Detect which cell encompasses the target text, then output its (x, y) center coordinate. 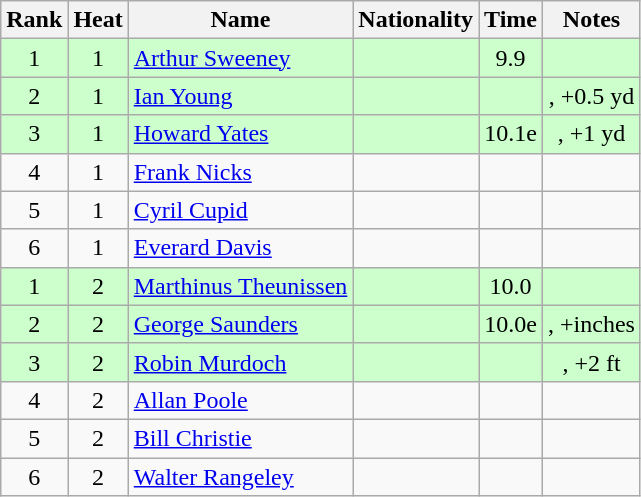
Marthinus Theunissen (240, 286)
10.1e (511, 134)
Heat (98, 20)
Walter Rangeley (240, 477)
, +inches (592, 324)
Name (240, 20)
Arthur Sweeney (240, 58)
Ian Young (240, 96)
Cyril Cupid (240, 210)
10.0e (511, 324)
9.9 (511, 58)
Time (511, 20)
Notes (592, 20)
Allan Poole (240, 400)
, +2 ft (592, 362)
Rank (34, 20)
Bill Christie (240, 438)
Howard Yates (240, 134)
Robin Murdoch (240, 362)
Everard Davis (240, 248)
George Saunders (240, 324)
Frank Nicks (240, 172)
, +1 yd (592, 134)
Nationality (416, 20)
, +0.5 yd (592, 96)
10.0 (511, 286)
